Capture the cell that displays the provided text and extract its (X, Y) central coordinate. 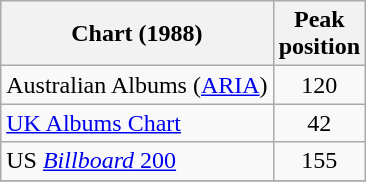
US Billboard 200 (137, 161)
42 (319, 123)
120 (319, 85)
Chart (1988) (137, 34)
Australian Albums (ARIA) (137, 85)
UK Albums Chart (137, 123)
155 (319, 161)
Peakposition (319, 34)
